Determine the [x, y] coordinate at the center of the cell enclosing the given text.  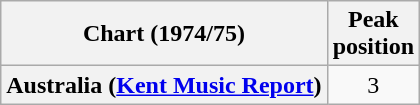
3 [373, 85]
Peakposition [373, 34]
Chart (1974/75) [164, 34]
Australia (Kent Music Report) [164, 85]
